Find where the given text appears and provide that cell's center as (X, Y) coordinate. 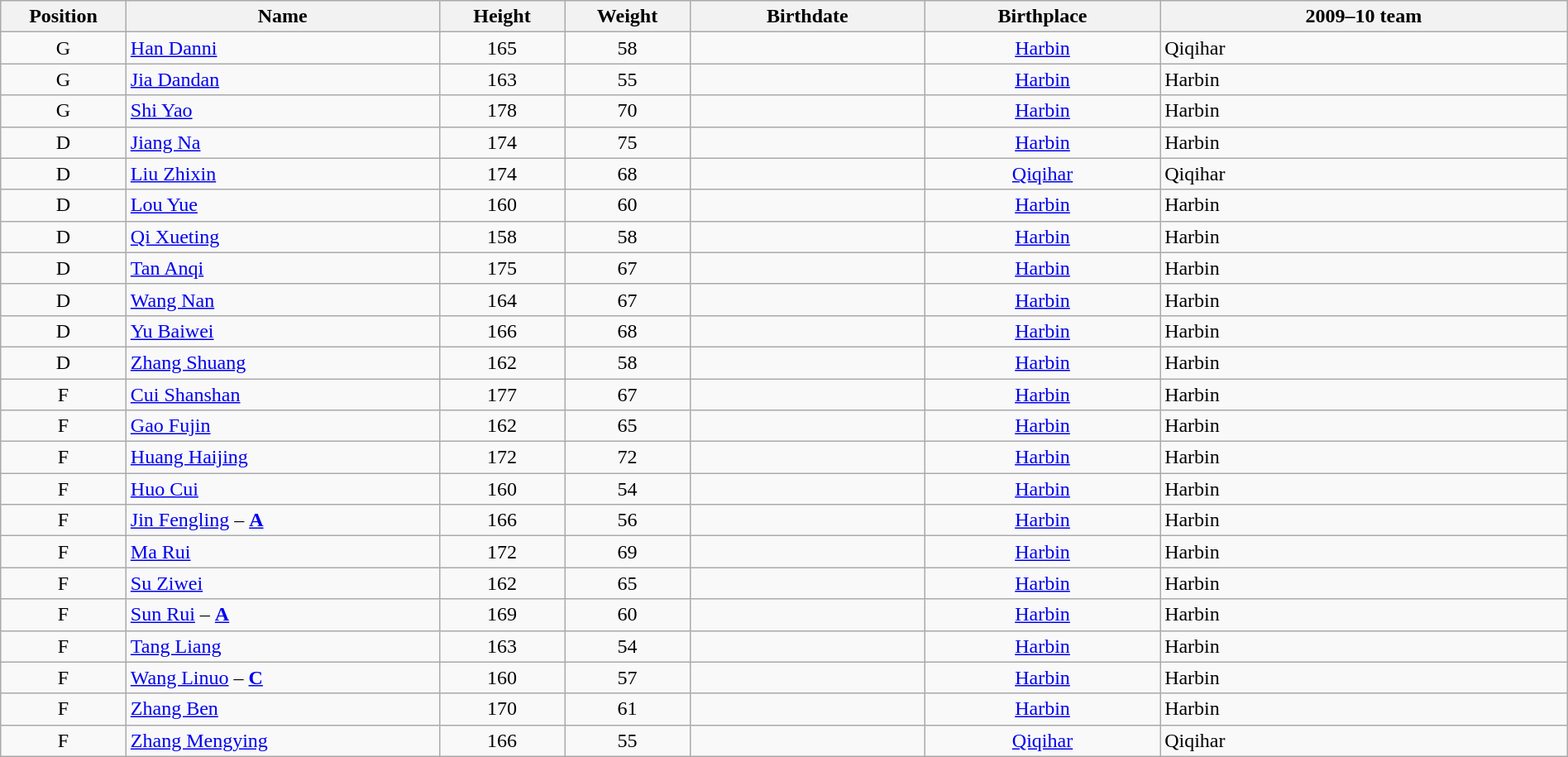
Lou Yue (283, 205)
Yu Baiwei (283, 331)
Huo Cui (283, 489)
Tang Liang (283, 646)
70 (628, 111)
Su Ziwei (283, 583)
Huang Haijing (283, 458)
72 (628, 458)
Zhang Ben (283, 709)
Zhang Mengying (283, 740)
169 (502, 615)
57 (628, 678)
Zhang Shuang (283, 362)
175 (502, 268)
Gao Fujin (283, 426)
164 (502, 299)
Jin Fengling – A (283, 520)
Han Danni (283, 48)
170 (502, 709)
Qi Xueting (283, 237)
75 (628, 142)
61 (628, 709)
Height (502, 17)
Weight (628, 17)
Jiang Na (283, 142)
Birthdate (807, 17)
165 (502, 48)
178 (502, 111)
Sun Rui – A (283, 615)
Liu Zhixin (283, 174)
Shi Yao (283, 111)
2009–10 team (1365, 17)
Name (283, 17)
Cui Shanshan (283, 395)
69 (628, 552)
177 (502, 395)
Jia Dandan (283, 79)
Birthplace (1042, 17)
Wang Nan (283, 299)
Wang Linuo – C (283, 678)
Position (64, 17)
Tan Anqi (283, 268)
158 (502, 237)
56 (628, 520)
Ma Rui (283, 552)
